Capture the cell that displays the provided text and extract its (x, y) central coordinate. 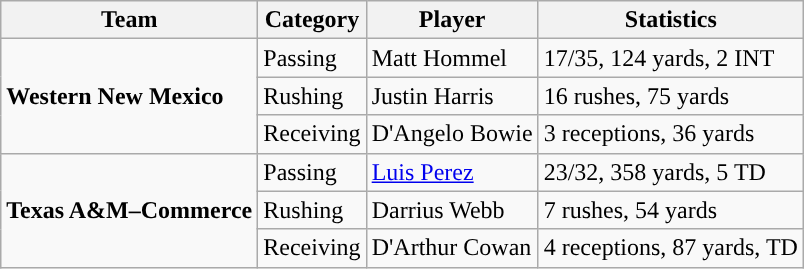
Team (130, 20)
Western New Mexico (130, 96)
3 receptions, 36 yards (670, 134)
Texas A&M–Commerce (130, 210)
23/32, 358 yards, 5 TD (670, 172)
7 rushes, 54 yards (670, 210)
Justin Harris (452, 96)
4 receptions, 87 yards, TD (670, 248)
Statistics (670, 20)
17/35, 124 yards, 2 INT (670, 58)
Darrius Webb (452, 210)
Category (312, 20)
16 rushes, 75 yards (670, 96)
Luis Perez (452, 172)
Player (452, 20)
D'Angelo Bowie (452, 134)
D'Arthur Cowan (452, 248)
Matt Hommel (452, 58)
